Locate the cell with the specified text and output its (x, y) center coordinate. 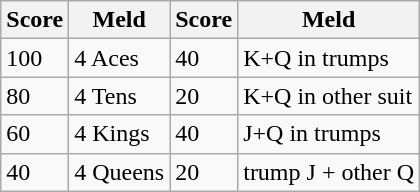
J+Q in trumps (329, 134)
4 Tens (120, 96)
4 Queens (120, 172)
K+Q in other suit (329, 96)
K+Q in trumps (329, 58)
4 Aces (120, 58)
60 (35, 134)
100 (35, 58)
trump J + other Q (329, 172)
4 Kings (120, 134)
80 (35, 96)
